Detect which cell encompasses the target text, then output its (x, y) center coordinate. 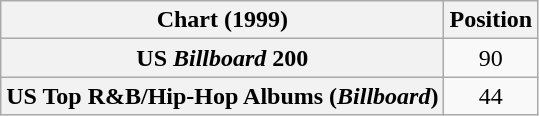
US Top R&B/Hip-Hop Albums (Billboard) (222, 96)
90 (491, 58)
Position (491, 20)
Chart (1999) (222, 20)
44 (491, 96)
US Billboard 200 (222, 58)
